Return (X, Y) of the center of cell containing provided text 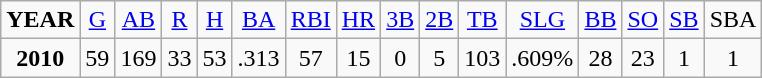
15 (358, 58)
0 (400, 58)
2B (440, 20)
YEAR (40, 20)
57 (310, 58)
SLG (542, 20)
5 (440, 58)
BA (258, 20)
28 (600, 58)
33 (180, 58)
R (180, 20)
AB (138, 20)
TB (482, 20)
23 (643, 58)
SB (684, 20)
103 (482, 58)
53 (214, 58)
G (98, 20)
H (214, 20)
.313 (258, 58)
169 (138, 58)
RBI (310, 20)
.609% (542, 58)
59 (98, 58)
HR (358, 20)
SBA (733, 20)
SO (643, 20)
2010 (40, 58)
BB (600, 20)
3B (400, 20)
